For the text-containing cell, return its midpoint in [x, y] coordinate format. 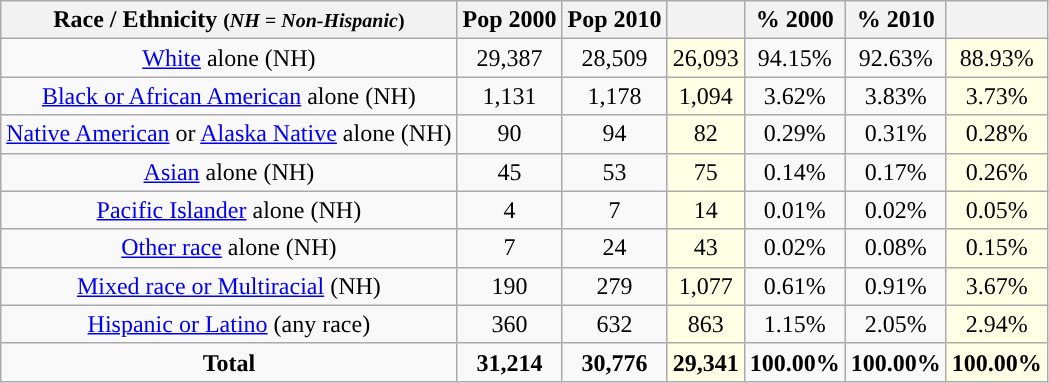
Mixed race or Multiracial (NH) [229, 286]
82 [706, 134]
Other race alone (NH) [229, 248]
94 [614, 134]
0.01% [794, 210]
0.05% [996, 210]
3.83% [896, 96]
1,094 [706, 96]
0.15% [996, 248]
2.05% [896, 324]
94.15% [794, 58]
4 [510, 210]
0.61% [794, 286]
0.28% [996, 134]
3.62% [794, 96]
Pop 2000 [510, 20]
Native American or Alaska Native alone (NH) [229, 134]
1,077 [706, 286]
3.67% [996, 286]
White alone (NH) [229, 58]
90 [510, 134]
Race / Ethnicity (NH = Non-Hispanic) [229, 20]
88.93% [996, 58]
1,178 [614, 96]
2.94% [996, 324]
Hispanic or Latino (any race) [229, 324]
0.91% [896, 286]
863 [706, 324]
0.26% [996, 172]
45 [510, 172]
0.08% [896, 248]
28,509 [614, 58]
% 2000 [794, 20]
0.31% [896, 134]
632 [614, 324]
Total [229, 362]
0.17% [896, 172]
29,387 [510, 58]
0.29% [794, 134]
1,131 [510, 96]
Pacific Islander alone (NH) [229, 210]
190 [510, 286]
92.63% [896, 58]
43 [706, 248]
Pop 2010 [614, 20]
26,093 [706, 58]
31,214 [510, 362]
14 [706, 210]
360 [510, 324]
0.14% [794, 172]
3.73% [996, 96]
% 2010 [896, 20]
279 [614, 286]
24 [614, 248]
Black or African American alone (NH) [229, 96]
30,776 [614, 362]
Asian alone (NH) [229, 172]
29,341 [706, 362]
53 [614, 172]
1.15% [794, 324]
75 [706, 172]
